Provide the (X, Y) coordinate of the cell's center where the given text is located.  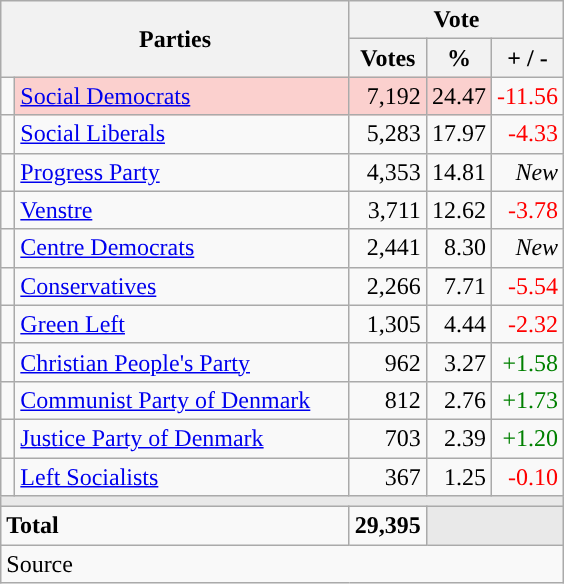
Communist Party of Denmark (182, 400)
2.76 (458, 400)
962 (388, 362)
-4.33 (527, 134)
Christian People's Party (182, 362)
367 (388, 477)
2,266 (388, 286)
-0.10 (527, 477)
Justice Party of Denmark (182, 438)
29,395 (388, 526)
2,441 (388, 248)
Votes (388, 58)
Social Liberals (182, 134)
+ / - (527, 58)
-11.56 (527, 96)
3,711 (388, 210)
5,283 (388, 134)
7,192 (388, 96)
Vote (456, 20)
8.30 (458, 248)
Total (176, 526)
4,353 (388, 172)
Centre Democrats (182, 248)
Source (282, 564)
+1.58 (527, 362)
703 (388, 438)
Venstre (182, 210)
3.27 (458, 362)
1.25 (458, 477)
Parties (176, 39)
4.44 (458, 324)
1,305 (388, 324)
2.39 (458, 438)
Conservatives (182, 286)
-2.32 (527, 324)
+1.73 (527, 400)
17.97 (458, 134)
812 (388, 400)
12.62 (458, 210)
Social Democrats (182, 96)
Left Socialists (182, 477)
-3.78 (527, 210)
24.47 (458, 96)
-5.54 (527, 286)
+1.20 (527, 438)
% (458, 58)
Green Left (182, 324)
Progress Party (182, 172)
14.81 (458, 172)
7.71 (458, 286)
